From the cell containing the given text, extract its center point as (X, Y) coordinate. 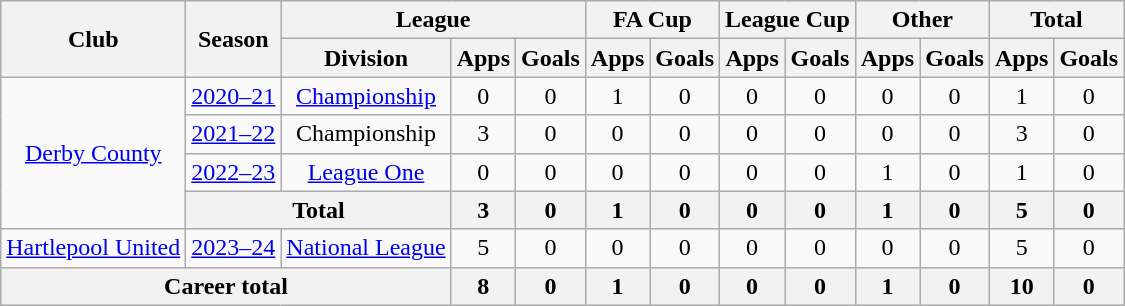
FA Cup (652, 20)
Other (922, 20)
2022–23 (234, 172)
National League (366, 248)
10 (1021, 286)
2023–24 (234, 248)
Club (94, 39)
2021–22 (234, 134)
Career total (226, 286)
League One (366, 172)
Hartlepool United (94, 248)
League (433, 20)
Derby County (94, 153)
League Cup (788, 20)
2020–21 (234, 96)
Season (234, 39)
8 (483, 286)
Division (366, 58)
